Pinpoint the cell where the given text exists, returning its (x, y) midpoint coordinate. 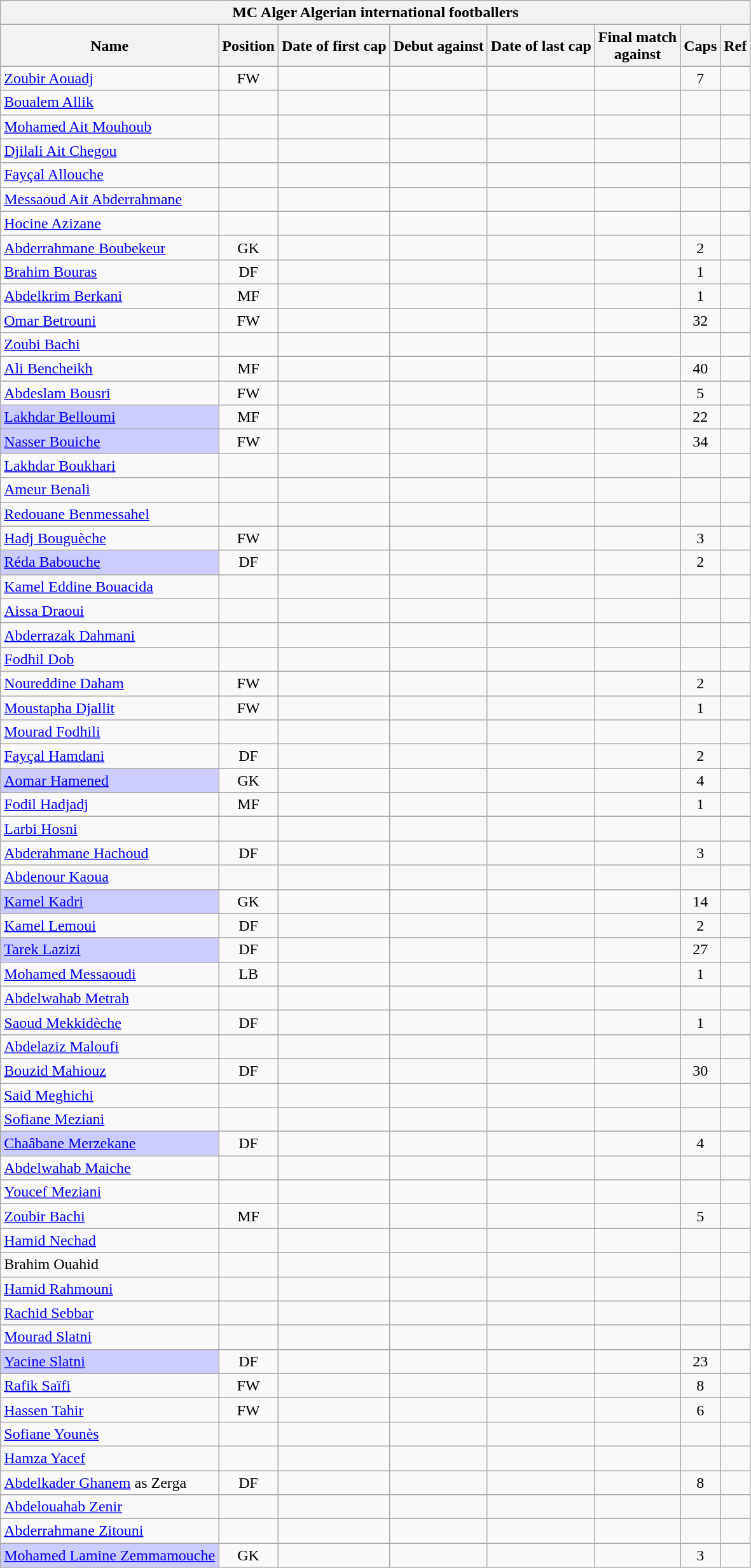
32 (701, 320)
Abdelwahab Maiche (109, 1168)
Debut against (439, 46)
Mohamed Lamine Zemmamouche (109, 1555)
Zoubi Bachi (109, 345)
Messaoud Ait Abderrahmane (109, 199)
Abdelkrim Berkani (109, 296)
Sofiane Meziani (109, 1120)
Bouzid Mahiouz (109, 1071)
Mohamed Ait Mouhoub (109, 127)
Nasser Bouiche (109, 441)
Ali Bencheikh (109, 369)
Ref (735, 46)
Djilali Ait Chegou (109, 151)
Hassen Tahir (109, 1410)
Abdelkader Ghanem as Zerga (109, 1483)
Fodil Hadjadj (109, 805)
30 (701, 1071)
Abderahmane Hachoud (109, 853)
Abdelouahab Zenir (109, 1507)
Aissa Draoui (109, 611)
Noureddine Daham (109, 683)
Brahim Bouras (109, 272)
Hamid Rahmouni (109, 1289)
Brahim Ouahid (109, 1265)
Abderrahmane Boubekeur (109, 247)
Date of last cap (541, 46)
Youcef Meziani (109, 1192)
Final matchagainst (637, 46)
Abderrahmane Zitouni (109, 1531)
Sofiane Younès (109, 1434)
Said Meghichi (109, 1095)
Hadj Bouguèche (109, 538)
Abdenour Kaoua (109, 877)
Fodhil Dob (109, 659)
Position (249, 46)
Redouane Benmessahel (109, 514)
Abderrazak Dahmani (109, 635)
23 (701, 1361)
Abdelwahab Metrah (109, 998)
Ameur Benali (109, 490)
Hocine Azizane (109, 223)
Saoud Mekkidèche (109, 1022)
Date of first cap (334, 46)
6 (701, 1410)
Mourad Fodhili (109, 732)
Zoubir Aouadj (109, 78)
Rafik Saïfi (109, 1385)
Kamel Lemoui (109, 926)
Abdeslam Bousri (109, 393)
Chaâbane Merzekane (109, 1144)
Kamel Kadri (109, 901)
Hamid Nechad (109, 1240)
MC Alger Algerian international footballers (375, 13)
Abdelaziz Maloufi (109, 1046)
Moustapha Djallit (109, 708)
Omar Betrouni (109, 320)
Larbi Hosni (109, 829)
LB (249, 974)
27 (701, 950)
Aomar Hamened (109, 781)
34 (701, 441)
Tarek Lazizi (109, 950)
40 (701, 369)
14 (701, 901)
7 (701, 78)
Name (109, 46)
Caps (701, 46)
Rachid Sebbar (109, 1313)
Fayçal Allouche (109, 175)
Kamel Eddine Bouacida (109, 586)
Zoubir Bachi (109, 1216)
Mourad Slatni (109, 1337)
Fayçal Hamdani (109, 756)
Mohamed Messaoudi (109, 974)
Lakhdar Boukhari (109, 466)
Hamza Yacef (109, 1458)
Yacine Slatni (109, 1361)
Lakhdar Belloumi (109, 417)
Boualem Allik (109, 102)
22 (701, 417)
Réda Babouche (109, 562)
